From the cell containing the given text, extract its center point as (X, Y) coordinate. 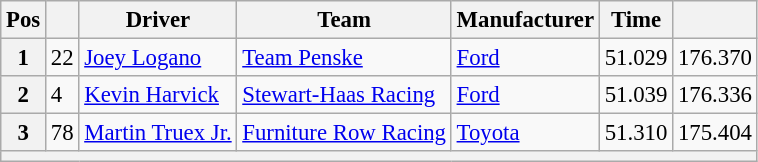
Time (636, 20)
78 (62, 133)
Pos (24, 20)
22 (62, 58)
Stewart-Haas Racing (344, 95)
Team (344, 20)
Driver (158, 20)
51.039 (636, 95)
175.404 (716, 133)
Toyota (525, 133)
176.336 (716, 95)
Joey Logano (158, 58)
1 (24, 58)
Kevin Harvick (158, 95)
51.310 (636, 133)
51.029 (636, 58)
4 (62, 95)
Furniture Row Racing (344, 133)
Manufacturer (525, 20)
Martin Truex Jr. (158, 133)
Team Penske (344, 58)
2 (24, 95)
176.370 (716, 58)
3 (24, 133)
